Pinpoint the cell where the given text exists, returning its (x, y) midpoint coordinate. 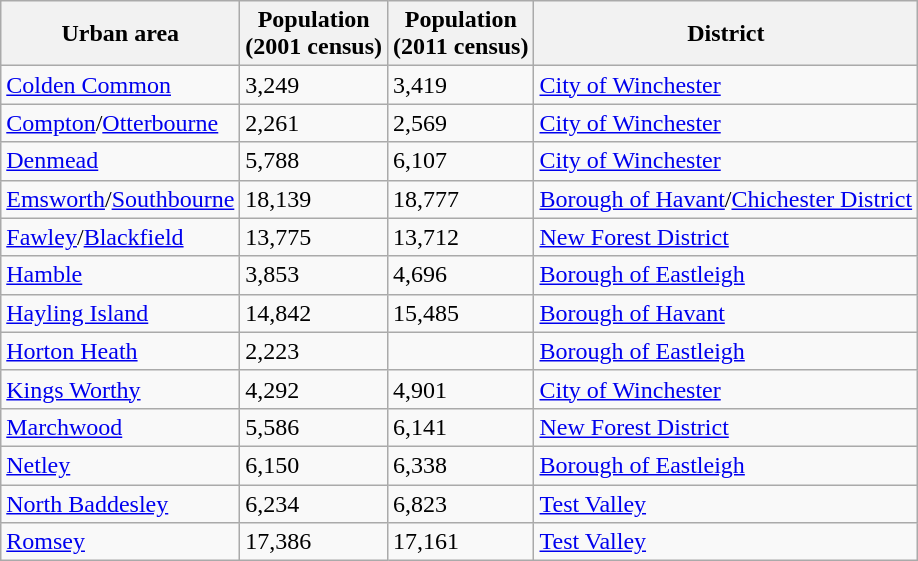
6,141 (461, 427)
District (726, 34)
6,338 (461, 465)
6,823 (461, 503)
4,901 (461, 389)
4,292 (314, 389)
2,569 (461, 123)
Compton/Otterbourne (120, 123)
Kings Worthy (120, 389)
3,249 (314, 85)
15,485 (461, 313)
3,419 (461, 85)
2,223 (314, 351)
Hayling Island (120, 313)
North Baddesley (120, 503)
Romsey (120, 542)
5,586 (314, 427)
Denmead (120, 161)
6,107 (461, 161)
Horton Heath (120, 351)
14,842 (314, 313)
6,234 (314, 503)
18,139 (314, 199)
Urban area (120, 34)
Colden Common (120, 85)
13,712 (461, 237)
3,853 (314, 275)
Hamble (120, 275)
Emsworth/Southbourne (120, 199)
17,161 (461, 542)
Borough of Havant (726, 313)
4,696 (461, 275)
13,775 (314, 237)
Marchwood (120, 427)
Netley (120, 465)
Borough of Havant/Chichester District (726, 199)
6,150 (314, 465)
Fawley/Blackfield (120, 237)
2,261 (314, 123)
5,788 (314, 161)
17,386 (314, 542)
Population(2001 census) (314, 34)
Population(2011 census) (461, 34)
18,777 (461, 199)
